Identify which cell holds the provided text, then report its [X, Y] central coordinate. 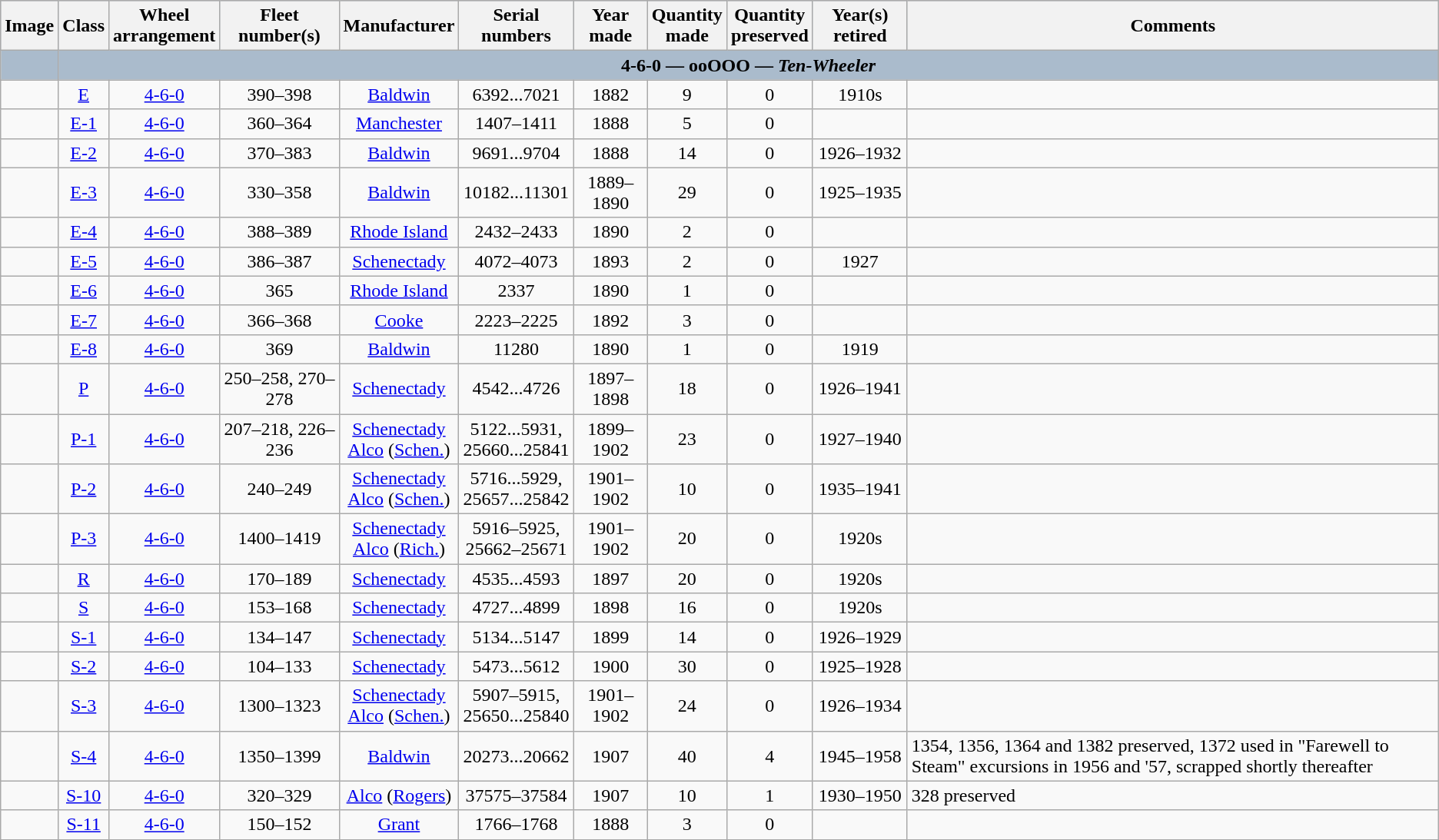
4 [769, 756]
6392...7021 [517, 95]
37575–37584 [517, 795]
18 [687, 389]
E-2 [84, 153]
320–329 [280, 795]
Image [29, 26]
134–147 [280, 637]
4727...4899 [517, 608]
170–189 [280, 579]
150–152 [280, 825]
365 [280, 291]
2223–2225 [517, 320]
1910s [859, 95]
E-7 [84, 320]
1899 [610, 637]
1925–1928 [859, 666]
1935–1941 [859, 489]
Year made [610, 26]
S-3 [84, 706]
360–364 [280, 124]
104–133 [280, 666]
Wheelarrangement [165, 26]
SchenectadyAlco (Rich.) [399, 540]
1930–1950 [859, 795]
1766–1768 [517, 825]
Serialnumbers [517, 26]
1900 [610, 666]
P [84, 389]
S [84, 608]
1927–1940 [859, 438]
Manufacturer [399, 26]
Manchester [399, 124]
1926–1929 [859, 637]
S-11 [84, 825]
Class [84, 26]
S-2 [84, 666]
153–168 [280, 608]
9691...9704 [517, 153]
1897–1898 [610, 389]
16 [687, 608]
328 preserved [1173, 795]
388–389 [280, 232]
1892 [610, 320]
S-10 [84, 795]
1893 [610, 261]
E-6 [84, 291]
S-4 [84, 756]
1945–1958 [859, 756]
1350–1399 [280, 756]
5134...5147 [517, 637]
1354, 1356, 1364 and 1382 preserved, 1372 used in "Farewell to Steam" excursions in 1956 and '57, scrapped shortly thereafter [1173, 756]
2432–2433 [517, 232]
29 [687, 192]
11280 [517, 349]
10182...11301 [517, 192]
S-1 [84, 637]
4072–4073 [517, 261]
1926–1932 [859, 153]
P-1 [84, 438]
370–383 [280, 153]
1926–1934 [859, 706]
5 [687, 124]
5473...5612 [517, 666]
Alco (Rogers) [399, 795]
1925–1935 [859, 192]
5916–5925,25662–25671 [517, 540]
24 [687, 706]
E-8 [84, 349]
20273...20662 [517, 756]
250–258, 270–278 [280, 389]
Fleetnumber(s) [280, 26]
4542...4726 [517, 389]
P-2 [84, 489]
240–249 [280, 489]
P-3 [84, 540]
386–387 [280, 261]
1400–1419 [280, 540]
Year(s) retired [859, 26]
1899–1902 [610, 438]
E-4 [84, 232]
1407–1411 [517, 124]
E-3 [84, 192]
Cooke [399, 320]
1889–1890 [610, 192]
1898 [610, 608]
390–398 [280, 95]
Comments [1173, 26]
369 [280, 349]
Quantitypreserved [769, 26]
Grant [399, 825]
5907–5915,25650...25840 [517, 706]
E [84, 95]
E-5 [84, 261]
5122...5931,25660...25841 [517, 438]
4535...4593 [517, 579]
1882 [610, 95]
1897 [610, 579]
207–218, 226–236 [280, 438]
R [84, 579]
330–358 [280, 192]
5716...5929,25657...25842 [517, 489]
9 [687, 95]
E-1 [84, 124]
1927 [859, 261]
4-6-0 — ooOOO — Ten-Wheeler [749, 65]
1300–1323 [280, 706]
30 [687, 666]
23 [687, 438]
1926–1941 [859, 389]
366–368 [280, 320]
Quantitymade [687, 26]
1919 [859, 349]
2337 [517, 291]
40 [687, 756]
